Provide the (X, Y) coordinate of the cell's center where the given text is located.  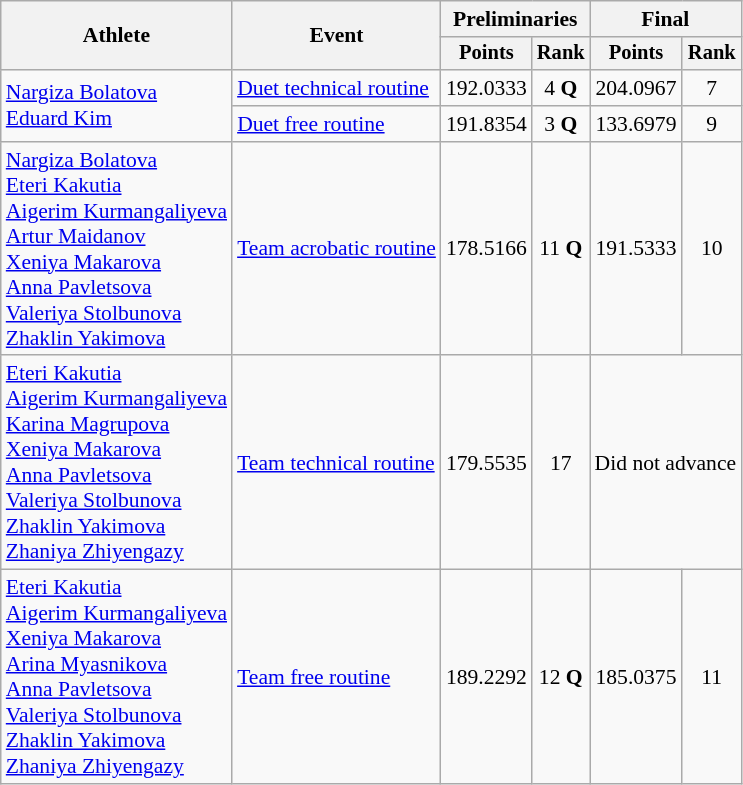
7 (712, 88)
Preliminaries (516, 19)
Nargiza Bolatova Eteri Kakutia Aigerim Kurmangaliyeva Artur Maidanov Xeniya Makarova Anna Pavletsova Valeriya Stolbunova Zhaklin Yakimova (116, 249)
Eteri Kakutia Aigerim Kurmangaliyeva Xeniya Makarova Arina Myasnikova Anna Pavletsova Valeriya Stolbunova Zhaklin Yakimova Zhaniya Zhiyengazy (116, 677)
3 Q (561, 124)
178.5166 (486, 249)
133.6979 (636, 124)
Final (666, 19)
4 Q (561, 88)
Duet technical routine (336, 88)
17 (561, 463)
9 (712, 124)
10 (712, 249)
191.8354 (486, 124)
Nargiza Bolatova Eduard Kim (116, 106)
Team free routine (336, 677)
204.0967 (636, 88)
192.0333 (486, 88)
Athlete (116, 36)
185.0375 (636, 677)
191.5333 (636, 249)
Team acrobatic routine (336, 249)
Team technical routine (336, 463)
Duet free routine (336, 124)
Did not advance (666, 463)
11 (712, 677)
11 Q (561, 249)
Eteri Kakutia Aigerim Kurmangaliyeva Karina Magrupova Xeniya Makarova Anna Pavletsova Valeriya Stolbunova Zhaklin Yakimova Zhaniya Zhiyengazy (116, 463)
179.5535 (486, 463)
Event (336, 36)
12 Q (561, 677)
189.2292 (486, 677)
